Search for the cell housing the specified text and yield its [x, y] center coordinate. 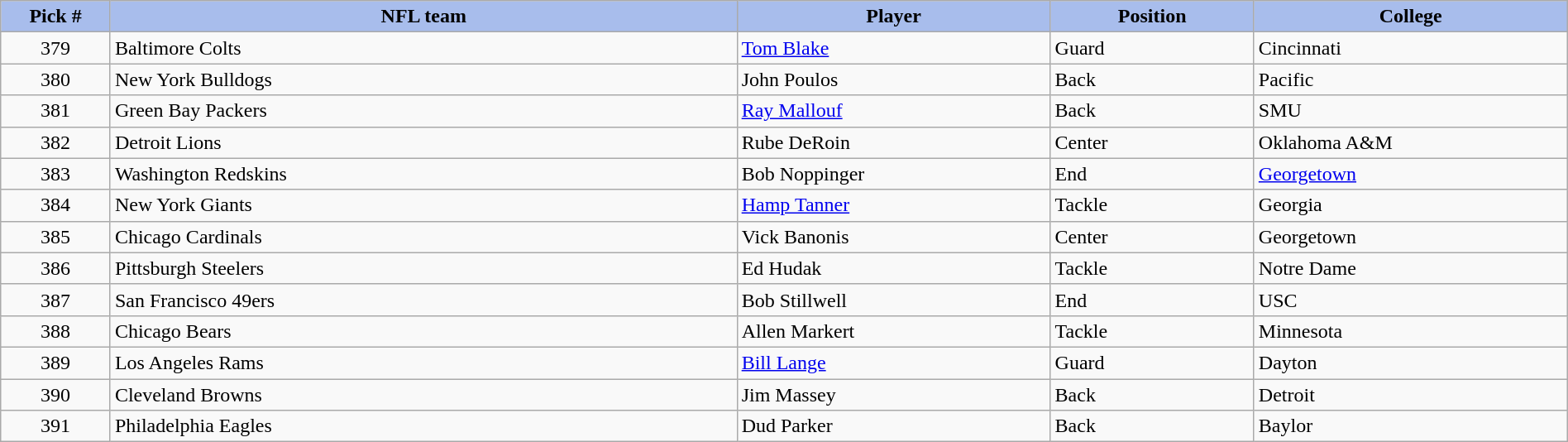
San Francisco 49ers [423, 300]
Oklahoma A&M [1411, 142]
Baylor [1411, 426]
New York Bulldogs [423, 79]
Pick # [56, 17]
381 [56, 111]
Ed Hudak [893, 268]
Detroit Lions [423, 142]
Vick Banonis [893, 237]
387 [56, 300]
Minnesota [1411, 331]
390 [56, 395]
NFL team [423, 17]
389 [56, 363]
Pacific [1411, 79]
USC [1411, 300]
Washington Redskins [423, 174]
382 [56, 142]
Player [893, 17]
Notre Dame [1411, 268]
Tom Blake [893, 48]
Baltimore Colts [423, 48]
Bob Stillwell [893, 300]
380 [56, 79]
Hamp Tanner [893, 205]
John Poulos [893, 79]
Jim Massey [893, 395]
Detroit [1411, 395]
385 [56, 237]
New York Giants [423, 205]
Dud Parker [893, 426]
Allen Markert [893, 331]
Ray Mallouf [893, 111]
388 [56, 331]
Rube DeRoin [893, 142]
Philadelphia Eagles [423, 426]
Cleveland Browns [423, 395]
Georgia [1411, 205]
383 [56, 174]
SMU [1411, 111]
Pittsburgh Steelers [423, 268]
386 [56, 268]
Dayton [1411, 363]
Green Bay Packers [423, 111]
Bill Lange [893, 363]
College [1411, 17]
Bob Noppinger [893, 174]
391 [56, 426]
384 [56, 205]
379 [56, 48]
Cincinnati [1411, 48]
Los Angeles Rams [423, 363]
Chicago Cardinals [423, 237]
Chicago Bears [423, 331]
Position [1152, 17]
